For the text-containing cell, return its midpoint in [x, y] coordinate format. 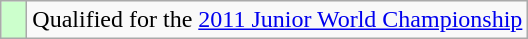
Qualified for the 2011 Junior World Championship [278, 20]
